Find where the given text appears and provide that cell's center as (x, y) coordinate. 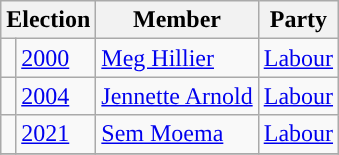
Sem Moema (177, 134)
Jennette Arnold (177, 96)
Member (177, 20)
2021 (56, 134)
2004 (56, 96)
Election (48, 20)
Meg Hillier (177, 58)
Party (298, 20)
2000 (56, 58)
